Return the (X, Y) coordinate for the center point of the cell that contains the specified text.  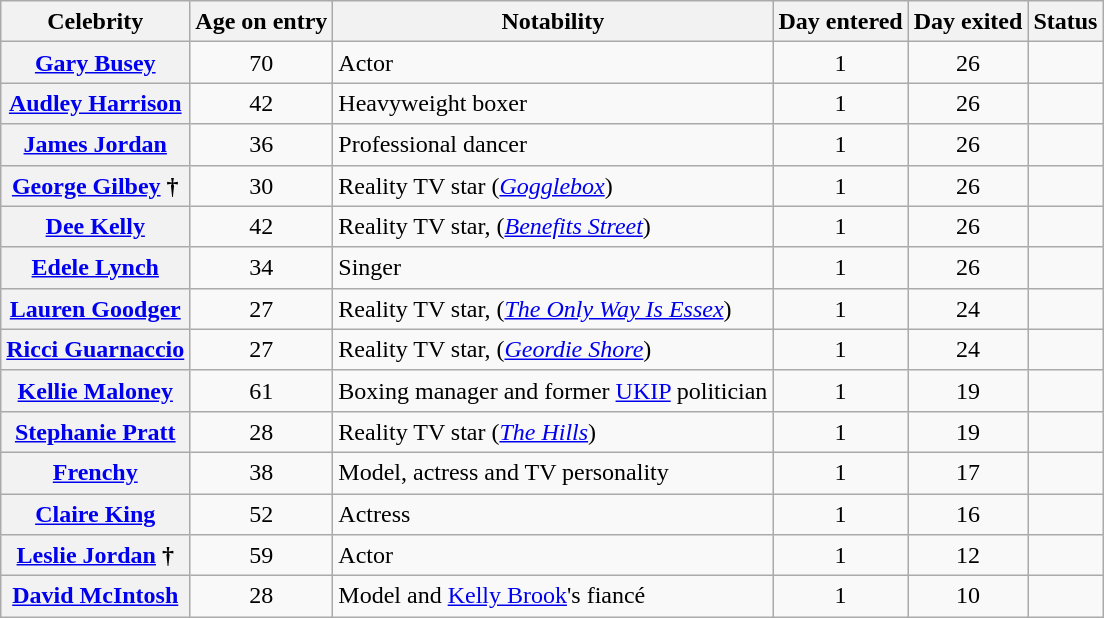
Reality TV star, (The Only Way Is Essex) (553, 308)
Reality TV star, (Benefits Street) (553, 226)
Model, actress and TV personality (553, 472)
Heavyweight boxer (553, 104)
Claire King (96, 514)
Ricci Guarnaccio (96, 350)
Edele Lynch (96, 268)
Status (1066, 22)
Notability (553, 22)
70 (262, 62)
Singer (553, 268)
David McIntosh (96, 596)
Professional dancer (553, 144)
61 (262, 390)
Actress (553, 514)
Lauren Goodger (96, 308)
Reality TV star, (Geordie Shore) (553, 350)
59 (262, 556)
12 (968, 556)
52 (262, 514)
Celebrity (96, 22)
38 (262, 472)
George Gilbey † (96, 186)
36 (262, 144)
Gary Busey (96, 62)
34 (262, 268)
Boxing manager and former UKIP politician (553, 390)
Model and Kelly Brook's fiancé (553, 596)
16 (968, 514)
James Jordan (96, 144)
Frenchy (96, 472)
Dee Kelly (96, 226)
Leslie Jordan † (96, 556)
Stephanie Pratt (96, 432)
Day exited (968, 22)
Audley Harrison (96, 104)
17 (968, 472)
Age on entry (262, 22)
Day entered (840, 22)
10 (968, 596)
Reality TV star (Gogglebox) (553, 186)
30 (262, 186)
Reality TV star (The Hills) (553, 432)
Kellie Maloney (96, 390)
